Scan for the cell matching the given text and deliver its [X, Y] coordinate at center. 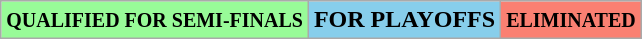
FOR PLAYOFFS [404, 20]
QUALIFIED FOR SEMI-FINALS [155, 20]
ELIMINATED [572, 20]
